For the text-containing cell, return its midpoint in [x, y] coordinate format. 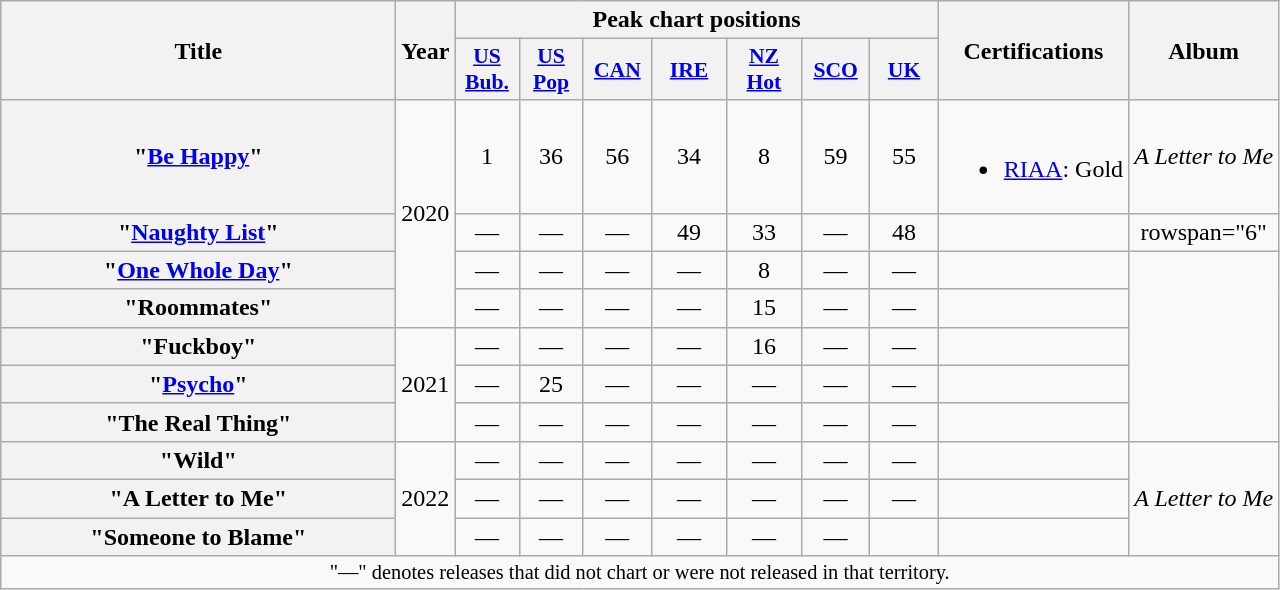
Album [1204, 50]
RIAA: Gold [1033, 156]
"Naughty List" [198, 232]
Title [198, 50]
NZHot [764, 70]
CAN [617, 70]
"Wild" [198, 460]
USPop [551, 70]
55 [904, 156]
2020 [426, 214]
IRE [690, 70]
"The Real Thing" [198, 422]
25 [551, 384]
SCO [835, 70]
2022 [426, 498]
33 [764, 232]
16 [764, 346]
"Be Happy" [198, 156]
"A Letter to Me" [198, 498]
Peak chart positions [696, 20]
"Fuckboy" [198, 346]
36 [551, 156]
15 [764, 308]
"Psycho" [198, 384]
"Roommates" [198, 308]
USBub. [487, 70]
Certifications [1033, 50]
"Someone to Blame" [198, 537]
59 [835, 156]
2021 [426, 384]
48 [904, 232]
"—" denotes releases that did not chart or were not released in that territory. [640, 573]
1 [487, 156]
49 [690, 232]
56 [617, 156]
UK [904, 70]
"One Whole Day" [198, 270]
34 [690, 156]
Year [426, 50]
rowspan="6" [1204, 232]
